Output the [x, y] coordinate of the center of the cell containing the given text.  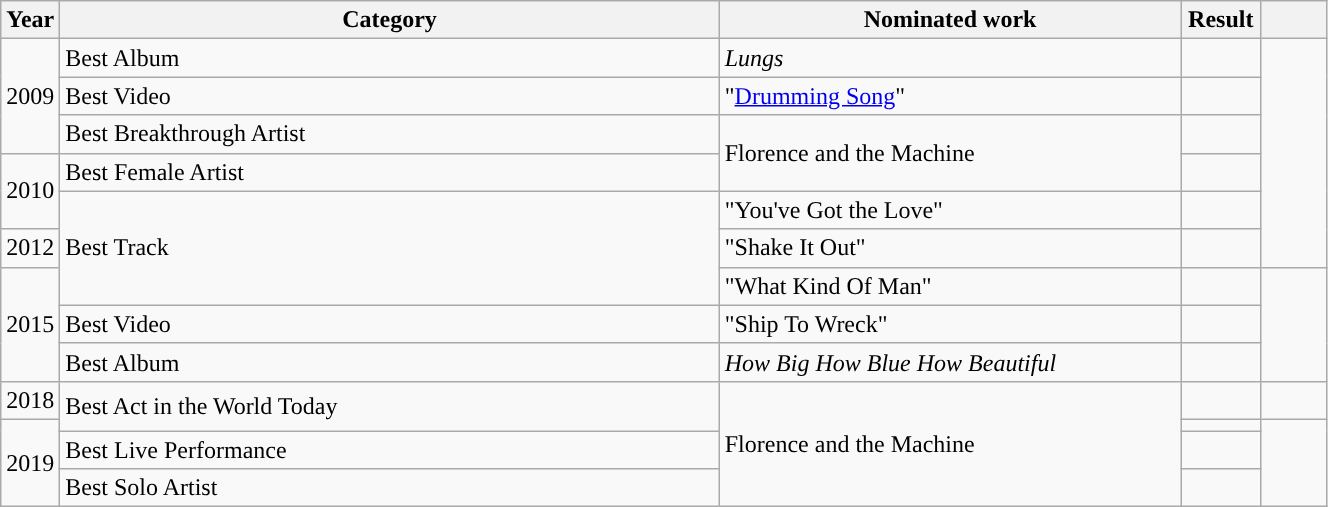
"Shake It Out" [950, 248]
"What Kind Of Man" [950, 286]
Lungs [950, 58]
2019 [30, 462]
Best Live Performance [390, 449]
2015 [30, 324]
2012 [30, 248]
Nominated work [950, 20]
Year [30, 20]
How Big How Blue How Beautiful [950, 362]
"You've Got the Love" [950, 210]
Best Female Artist [390, 172]
Best Act in the World Today [390, 406]
2018 [30, 400]
Category [390, 20]
2009 [30, 96]
Best Track [390, 248]
"Ship To Wreck" [950, 324]
Best Solo Artist [390, 488]
"Drumming Song" [950, 96]
Result [1221, 20]
2010 [30, 191]
Best Breakthrough Artist [390, 134]
